Scan for the cell matching the given text and deliver its (X, Y) coordinate at center. 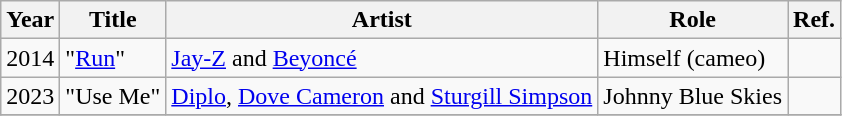
Ref. (814, 20)
Year (30, 20)
Role (693, 20)
Johnny Blue Skies (693, 96)
Himself (cameo) (693, 58)
Title (113, 20)
2023 (30, 96)
2014 (30, 58)
Jay-Z and Beyoncé (382, 58)
Diplo, Dove Cameron and Sturgill Simpson (382, 96)
"Run" (113, 58)
"Use Me" (113, 96)
Artist (382, 20)
